Output the [x, y] coordinate of the center of the cell containing the given text.  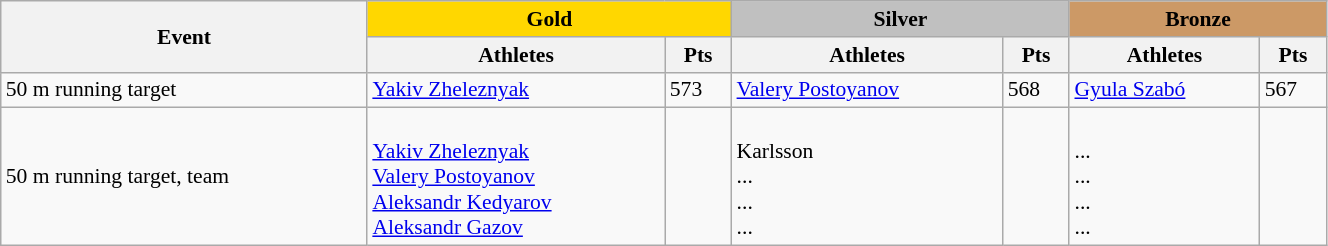
573 [698, 90]
Gold [549, 19]
568 [1036, 90]
Bronze [1198, 19]
50 m running target, team [184, 177]
Valery Postoyanov [868, 90]
Karlsson......... [868, 177]
50 m running target [184, 90]
Event [184, 36]
Silver [901, 19]
Yakiv Zheleznyak [516, 90]
Gyula Szabó [1164, 90]
567 [1294, 90]
Yakiv ZheleznyakValery PostoyanovAleksandr KedyarovAleksandr Gazov [516, 177]
............ [1164, 177]
